Scan for the cell matching the given text and deliver its (X, Y) coordinate at center. 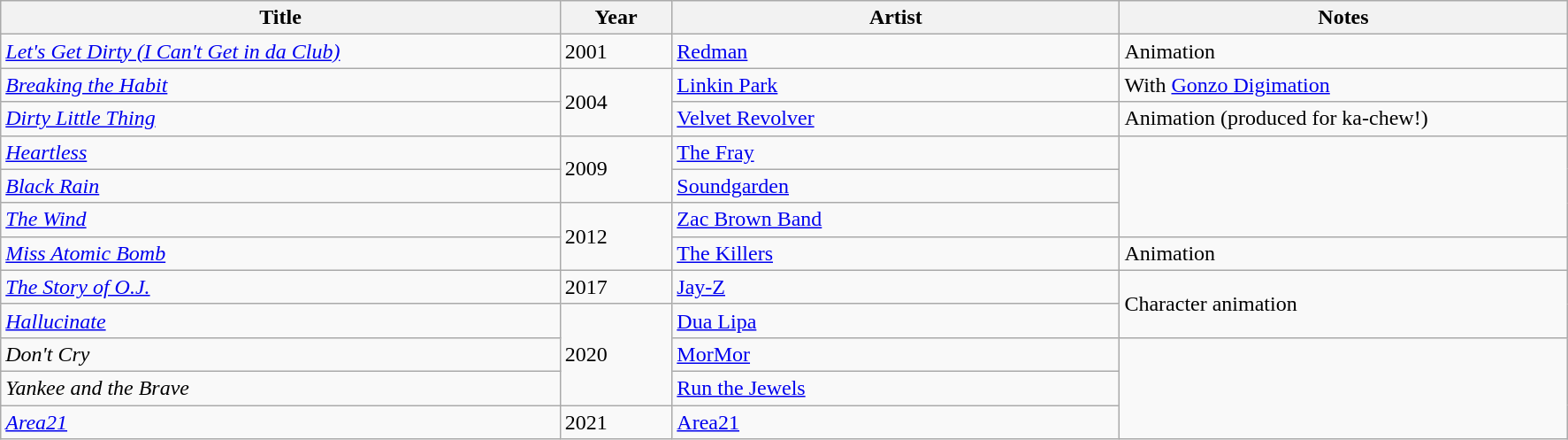
Zac Brown Band (896, 220)
2020 (616, 354)
Dua Lipa (896, 320)
Jay-Z (896, 287)
Heartless (281, 152)
2009 (616, 169)
Let's Get Dirty (I Can't Get in da Club) (281, 51)
Velvet Revolver (896, 119)
The Fray (896, 152)
Miss Atomic Bomb (281, 253)
Character animation (1343, 304)
MorMor (896, 354)
2001 (616, 51)
Dirty Little Thing (281, 119)
Yankee and the Brave (281, 388)
Redman (896, 51)
Black Rain (281, 186)
The Killers (896, 253)
Linkin Park (896, 85)
Artist (896, 18)
With Gonzo Digimation (1343, 85)
Title (281, 18)
Notes (1343, 18)
Soundgarden (896, 186)
2012 (616, 236)
The Wind (281, 220)
Hallucinate (281, 320)
Year (616, 18)
Don't Cry (281, 354)
2004 (616, 102)
The Story of O.J. (281, 287)
2017 (616, 287)
Run the Jewels (896, 388)
2021 (616, 422)
Breaking the Habit (281, 85)
Animation (produced for ka-chew!) (1343, 119)
